Capture the cell that displays the provided text and extract its (X, Y) central coordinate. 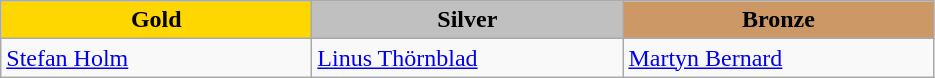
Silver (468, 20)
Bronze (778, 20)
Linus Thörnblad (468, 58)
Stefan Holm (156, 58)
Gold (156, 20)
Martyn Bernard (778, 58)
